Output the (x, y) coordinate of the center of the cell containing the given text.  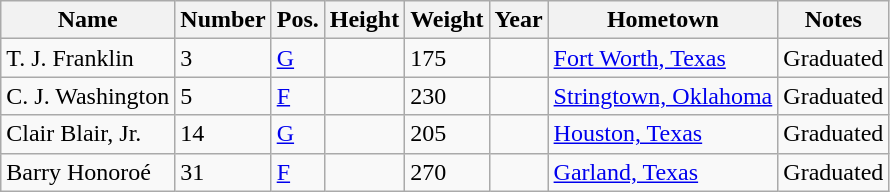
Houston, Texas (663, 134)
Height (364, 20)
Stringtown, Oklahoma (663, 96)
270 (447, 172)
205 (447, 134)
Number (223, 20)
175 (447, 58)
C. J. Washington (88, 96)
Barry Honoroé (88, 172)
T. J. Franklin (88, 58)
Garland, Texas (663, 172)
Pos. (298, 20)
230 (447, 96)
3 (223, 58)
5 (223, 96)
Clair Blair, Jr. (88, 134)
Year (518, 20)
14 (223, 134)
Notes (834, 20)
Name (88, 20)
31 (223, 172)
Fort Worth, Texas (663, 58)
Weight (447, 20)
Hometown (663, 20)
